Determine the [X, Y] coordinate at the center of the cell enclosing the given text.  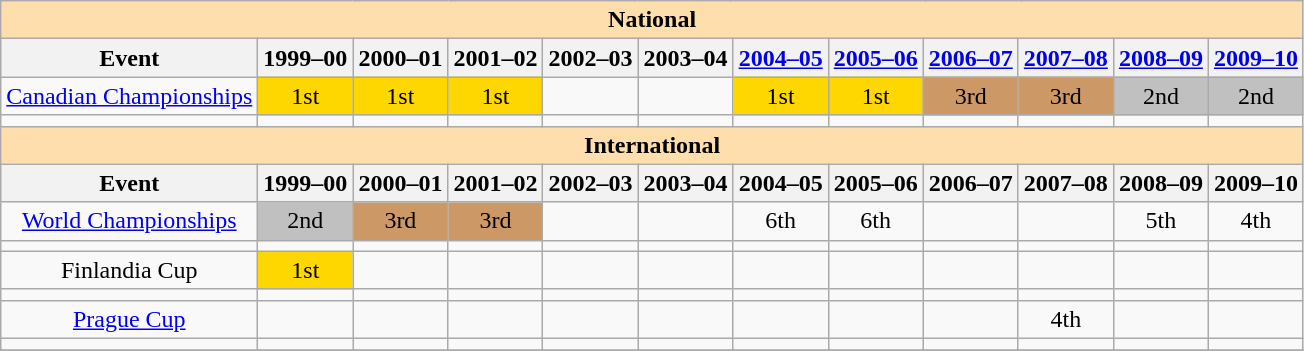
5th [1160, 221]
Canadian Championships [130, 96]
International [652, 145]
Finlandia Cup [130, 270]
National [652, 20]
Prague Cup [130, 319]
World Championships [130, 221]
